For the text-containing cell, return its midpoint in [x, y] coordinate format. 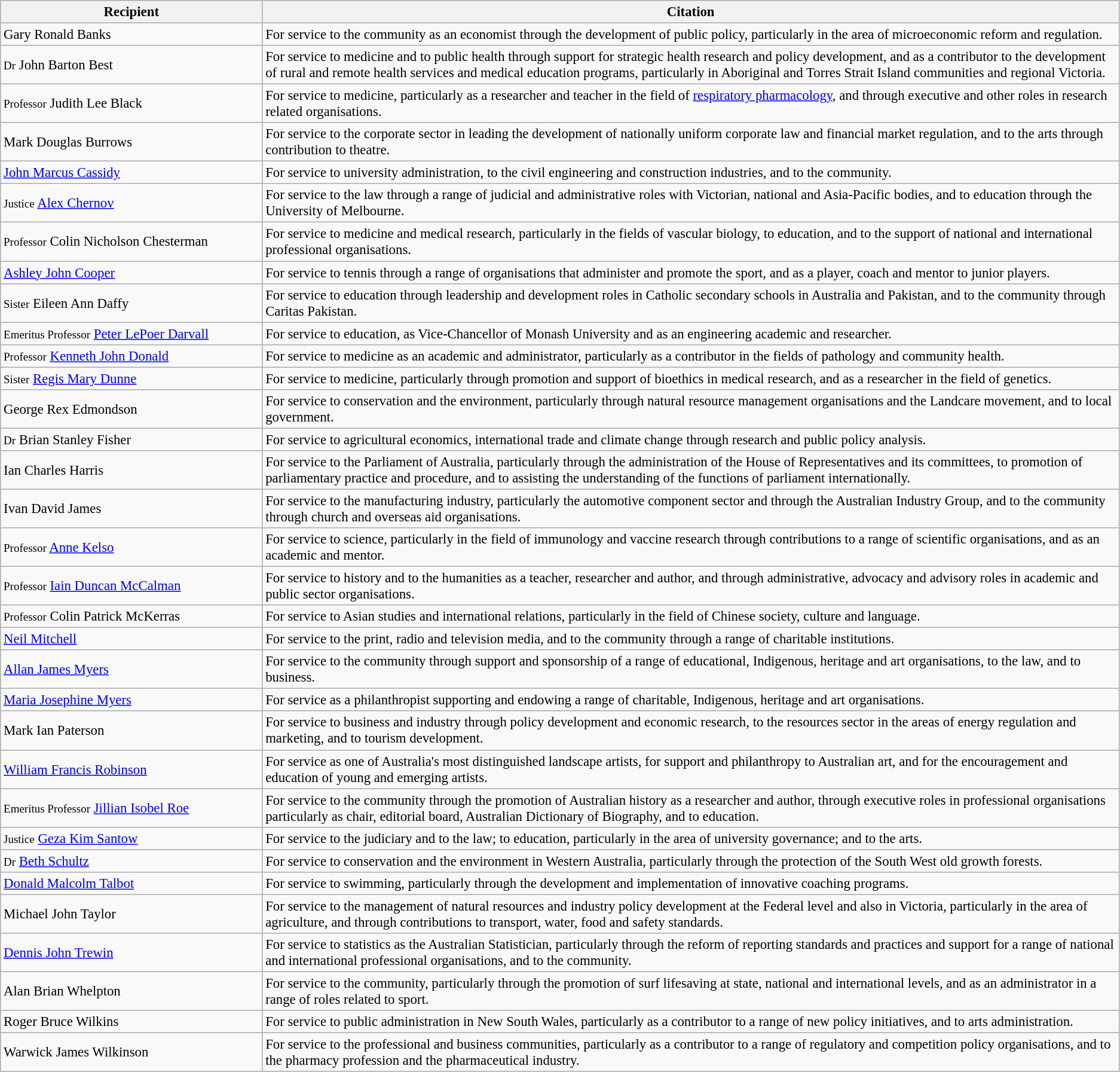
Allan James Myers [131, 670]
For service to university administration, to the civil engineering and construction industries, and to the community. [691, 173]
Mark Ian Paterson [131, 731]
Dr Beth Schultz [131, 861]
For service to medicine as an academic and administrator, particularly as a contributor in the fields of pathology and community health. [691, 356]
Warwick James Wilkinson [131, 1052]
For service to the judiciary and to the law; to education, particularly in the area of university governance; and to the arts. [691, 838]
For service to medicine, particularly through promotion and support of bioethics in medical research, and as a researcher in the field of genetics. [691, 378]
Recipient [131, 12]
John Marcus Cassidy [131, 173]
Gary Ronald Banks [131, 35]
Professor Iain Duncan McCalman [131, 586]
Dennis John Trewin [131, 953]
Mark Douglas Burrows [131, 142]
For service to swimming, particularly through the development and implementation of innovative coaching programs. [691, 884]
For service to the print, radio and television media, and to the community through a range of charitable institutions. [691, 639]
Alan Brian Whelpton [131, 991]
Neil Mitchell [131, 639]
Professor Anne Kelso [131, 548]
For service to conservation and the environment in Western Australia, particularly through the protection of the South West old growth forests. [691, 861]
Emeritus Professor Peter LePoer Darvall [131, 334]
Professor Judith Lee Black [131, 104]
Citation [691, 12]
Roger Bruce Wilkins [131, 1022]
For service to tennis through a range of organisations that administer and promote the sport, and as a player, coach and mentor to junior players. [691, 273]
Professor Colin Nicholson Chesterman [131, 242]
Dr Brian Stanley Fisher [131, 439]
Ivan David James [131, 508]
William Francis Robinson [131, 769]
Professor Colin Patrick McKerras [131, 616]
Justice Alex Chernov [131, 203]
Sister Eileen Ann Daffy [131, 303]
For service to Asian studies and international relations, particularly in the field of Chinese society, culture and language. [691, 616]
Dr John Barton Best [131, 65]
For service to agricultural economics, international trade and climate change through research and public policy analysis. [691, 439]
Sister Regis Mary Dunne [131, 378]
Professor Kenneth John Donald [131, 356]
Donald Malcolm Talbot [131, 884]
Emeritus Professor Jillian Isobel Roe [131, 808]
Ian Charles Harris [131, 470]
George Rex Edmondson [131, 409]
For service to education, as Vice-Chancellor of Monash University and as an engineering academic and researcher. [691, 334]
Michael John Taylor [131, 914]
Justice Geza Kim Santow [131, 838]
Ashley John Cooper [131, 273]
Maria Josephine Myers [131, 700]
For service as a philanthropist supporting and endowing a range of charitable, Indigenous, heritage and art organisations. [691, 700]
